Output the (x, y) coordinate of the center of the cell containing the given text.  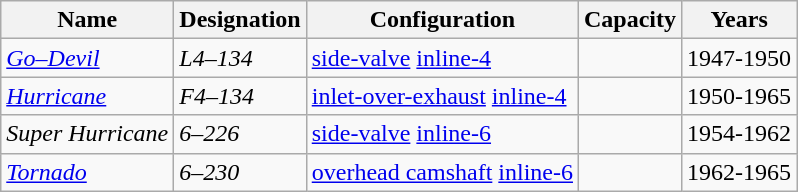
F4–134 (240, 96)
1947-1950 (740, 58)
overhead camshaft inline-6 (442, 172)
Super Hurricane (88, 134)
6–226 (240, 134)
Designation (240, 20)
Capacity (630, 20)
side-valve inline-4 (442, 58)
Hurricane (88, 96)
Tornado (88, 172)
Years (740, 20)
1954-1962 (740, 134)
side-valve inline-6 (442, 134)
6–230 (240, 172)
1962-1965 (740, 172)
1950-1965 (740, 96)
inlet-over-exhaust inline-4 (442, 96)
Configuration (442, 20)
Name (88, 20)
Go–Devil (88, 58)
L4–134 (240, 58)
